Locate the cell with the specified text and output its (X, Y) center coordinate. 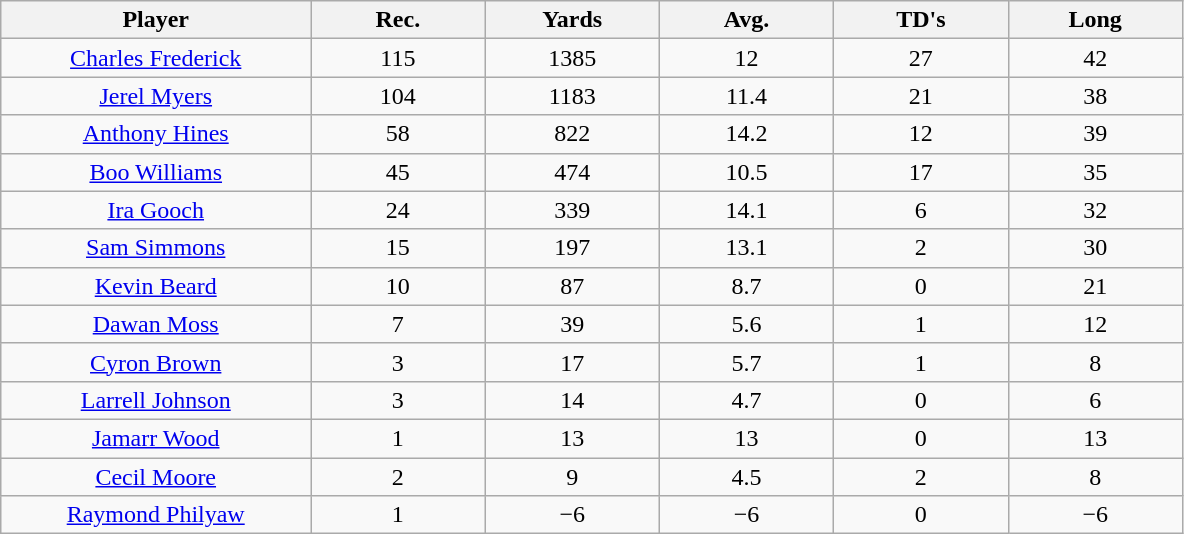
1385 (572, 58)
13.1 (746, 248)
1183 (572, 96)
30 (1095, 248)
10.5 (746, 172)
38 (1095, 96)
Cyron Brown (156, 362)
14.1 (746, 210)
Rec. (398, 20)
Player (156, 20)
35 (1095, 172)
27 (921, 58)
Ira Gooch (156, 210)
58 (398, 134)
Boo Williams (156, 172)
32 (1095, 210)
Anthony Hines (156, 134)
115 (398, 58)
TD's (921, 20)
14.2 (746, 134)
5.6 (746, 324)
Charles Frederick (156, 58)
15 (398, 248)
474 (572, 172)
4.7 (746, 400)
Jerel Myers (156, 96)
Raymond Philyaw (156, 515)
822 (572, 134)
Larrell Johnson (156, 400)
5.7 (746, 362)
197 (572, 248)
Kevin Beard (156, 286)
Long (1095, 20)
87 (572, 286)
42 (1095, 58)
11.4 (746, 96)
Cecil Moore (156, 477)
45 (398, 172)
24 (398, 210)
Yards (572, 20)
Sam Simmons (156, 248)
9 (572, 477)
14 (572, 400)
8.7 (746, 286)
Dawan Moss (156, 324)
Jamarr Wood (156, 438)
104 (398, 96)
10 (398, 286)
4.5 (746, 477)
Avg. (746, 20)
339 (572, 210)
7 (398, 324)
